From the cell containing the given text, extract its center point as (X, Y) coordinate. 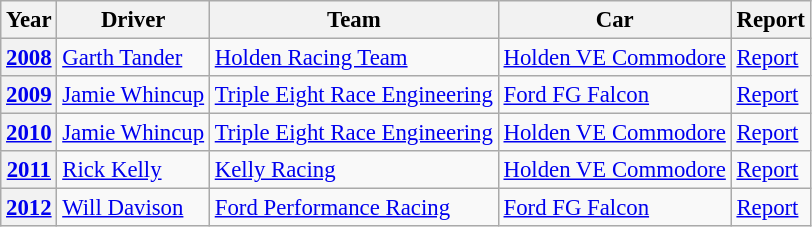
2009 (29, 95)
2010 (29, 133)
Car (614, 20)
Will Davison (134, 208)
Kelly Racing (354, 170)
Garth Tander (134, 58)
2008 (29, 58)
Team (354, 20)
Year (29, 20)
Ford Performance Racing (354, 208)
2011 (29, 170)
Driver (134, 20)
Holden Racing Team (354, 58)
2012 (29, 208)
Rick Kelly (134, 170)
